From the cell containing the given text, extract its center point as (X, Y) coordinate. 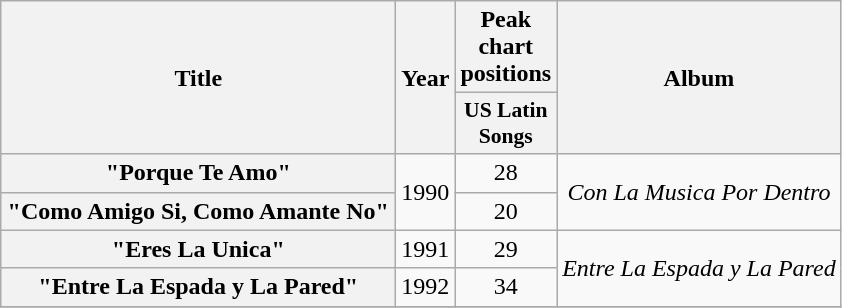
"Eres La Unica" (198, 249)
Title (198, 78)
20 (506, 211)
"Entre La Espada y La Pared" (198, 287)
28 (506, 173)
"Como Amigo Si, Como Amante No" (198, 211)
Peak chart positions (506, 47)
29 (506, 249)
Entre La Espada y La Pared (700, 268)
Con La Musica Por Dentro (700, 192)
34 (506, 287)
Album (700, 78)
1990 (426, 192)
"Porque Te Amo" (198, 173)
1991 (426, 249)
Year (426, 78)
1992 (426, 287)
US Latin Songs (506, 124)
